Return the (X, Y) coordinate for the center point of the cell that contains the specified text.  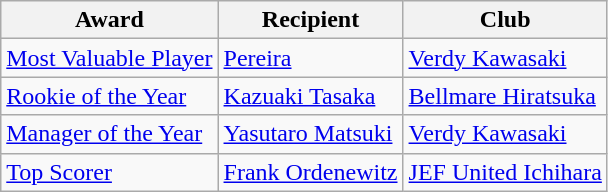
Club (505, 20)
Rookie of the Year (110, 96)
Most Valuable Player (110, 58)
Pereira (310, 58)
Award (110, 20)
Kazuaki Tasaka (310, 96)
Yasutaro Matsuki (310, 134)
Manager of the Year (110, 134)
Frank Ordenewitz (310, 172)
Bellmare Hiratsuka (505, 96)
JEF United Ichihara (505, 172)
Top Scorer (110, 172)
Recipient (310, 20)
